Find where the given text appears and provide that cell's center as [x, y] coordinate. 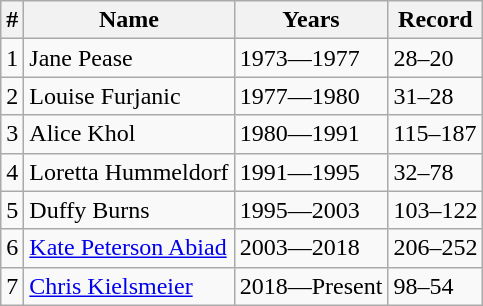
Years [311, 20]
2003—2018 [311, 248]
2018—Present [311, 286]
Duffy Burns [129, 210]
98–54 [436, 286]
Kate Peterson Abiad [129, 248]
31–28 [436, 96]
4 [12, 172]
Alice Khol [129, 134]
1 [12, 58]
Record [436, 20]
1973—1977 [311, 58]
1980—1991 [311, 134]
115–187 [436, 134]
1995—2003 [311, 210]
# [12, 20]
28–20 [436, 58]
Louise Furjanic [129, 96]
1991—1995 [311, 172]
1977—1980 [311, 96]
206–252 [436, 248]
32–78 [436, 172]
Jane Pease [129, 58]
Chris Kielsmeier [129, 286]
103–122 [436, 210]
Name [129, 20]
5 [12, 210]
Loretta Hummeldorf [129, 172]
3 [12, 134]
7 [12, 286]
2 [12, 96]
6 [12, 248]
